Detect which cell encompasses the target text, then output its [X, Y] center coordinate. 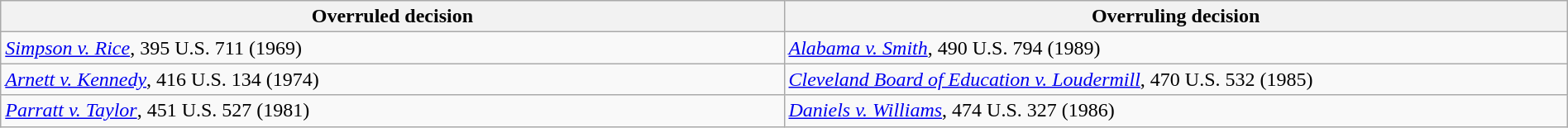
Parratt v. Taylor, 451 U.S. 527 (1981) [392, 111]
Overruled decision [392, 17]
Arnett v. Kennedy, 416 U.S. 134 (1974) [392, 79]
Cleveland Board of Education v. Loudermill, 470 U.S. 532 (1985) [1176, 79]
Daniels v. Williams, 474 U.S. 327 (1986) [1176, 111]
Simpson v. Rice, 395 U.S. 711 (1969) [392, 48]
Alabama v. Smith, 490 U.S. 794 (1989) [1176, 48]
Overruling decision [1176, 17]
